Extract the (x, y) coordinate from the center of the cell holding the provided text.  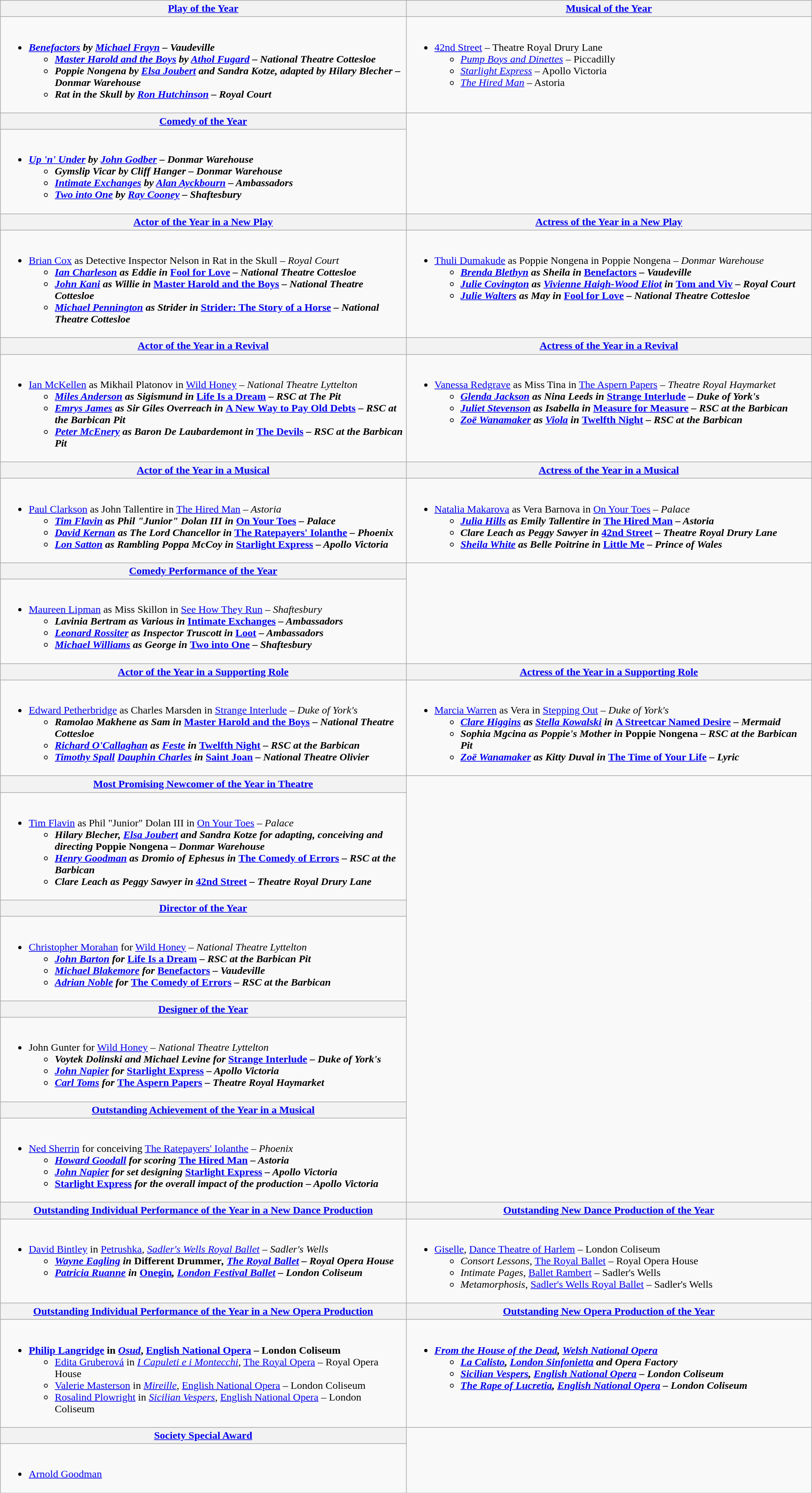
Outstanding New Dance Production of the Year (609, 1210)
42nd Street – Theatre Royal Drury LanePump Boys and Dinettes – PiccadillyStarlight Express – Apollo VictoriaThe Hired Man – Astoria (609, 65)
Arnold Goodman (203, 1468)
Actor of the Year in a New Play (203, 222)
Play of the Year (203, 9)
Director of the Year (203, 908)
Designer of the Year (203, 1009)
Outstanding Individual Performance of the Year in a New Dance Production (203, 1210)
Comedy Performance of the Year (203, 571)
Actress of the Year in a Supporting Role (609, 671)
Actor of the Year in a Supporting Role (203, 671)
Actress of the Year in a Musical (609, 470)
Most Promising Newcomer of the Year in Theatre (203, 784)
Actress of the Year in a Revival (609, 346)
Comedy of the Year (203, 121)
Actor of the Year in a Musical (203, 470)
Society Special Award (203, 1435)
Outstanding New Opera Production of the Year (609, 1311)
Actor of the Year in a Revival (203, 346)
Outstanding Achievement of the Year in a Musical (203, 1110)
Outstanding Individual Performance of the Year in a New Opera Production (203, 1311)
Musical of the Year (609, 9)
Actress of the Year in a New Play (609, 222)
